Extract the (x, y) coordinate from the center of the cell holding the provided text.  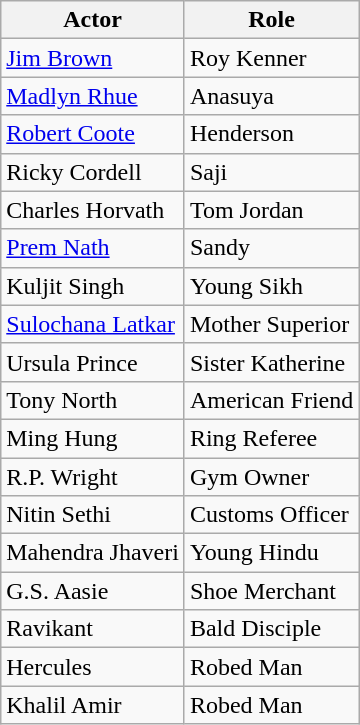
R.P. Wright (93, 477)
Saji (271, 172)
Sandy (271, 248)
Sister Katherine (271, 362)
Hercules (93, 667)
Bald Disciple (271, 629)
Tony North (93, 400)
Mother Superior (271, 324)
Anasuya (271, 96)
Role (271, 20)
Customs Officer (271, 515)
Roy Kenner (271, 58)
Sulochana Latkar (93, 324)
Ring Referee (271, 438)
Shoe Merchant (271, 591)
Prem Nath (93, 248)
Gym Owner (271, 477)
Khalil Amir (93, 705)
Mahendra Jhaveri (93, 553)
Nitin Sethi (93, 515)
G.S. Aasie (93, 591)
Actor (93, 20)
Ursula Prince (93, 362)
Tom Jordan (271, 210)
Young Hindu (271, 553)
Ravikant (93, 629)
American Friend (271, 400)
Ming Hung (93, 438)
Kuljit Singh (93, 286)
Robert Coote (93, 134)
Young Sikh (271, 286)
Henderson (271, 134)
Ricky Cordell (93, 172)
Charles Horvath (93, 210)
Madlyn Rhue (93, 96)
Jim Brown (93, 58)
